Provide the [X, Y] coordinate of the cell's center where the given text is located.  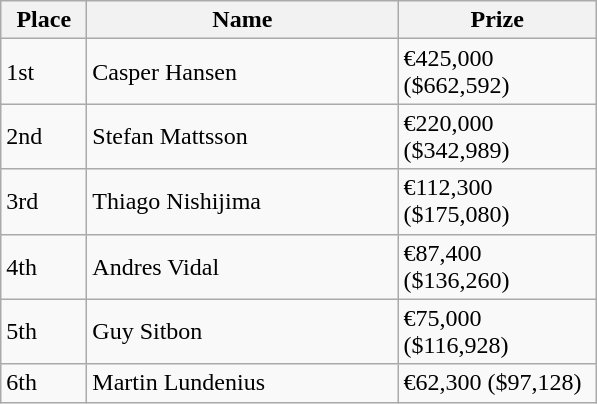
Name [242, 20]
€75,000 ($116,928) [498, 332]
Andres Vidal [242, 266]
€87,400 ($136,260) [498, 266]
3rd [44, 202]
€425,000 ($662,592) [498, 72]
Prize [498, 20]
Guy Sitbon [242, 332]
4th [44, 266]
Stefan Mattsson [242, 136]
5th [44, 332]
Thiago Nishijima [242, 202]
1st [44, 72]
€112,300 ($175,080) [498, 202]
€62,300 ($97,128) [498, 383]
Martin Lundenius [242, 383]
6th [44, 383]
2nd [44, 136]
€220,000 ($342,989) [498, 136]
Place [44, 20]
Casper Hansen [242, 72]
